Capture the cell that displays the provided text and extract its [X, Y] central coordinate. 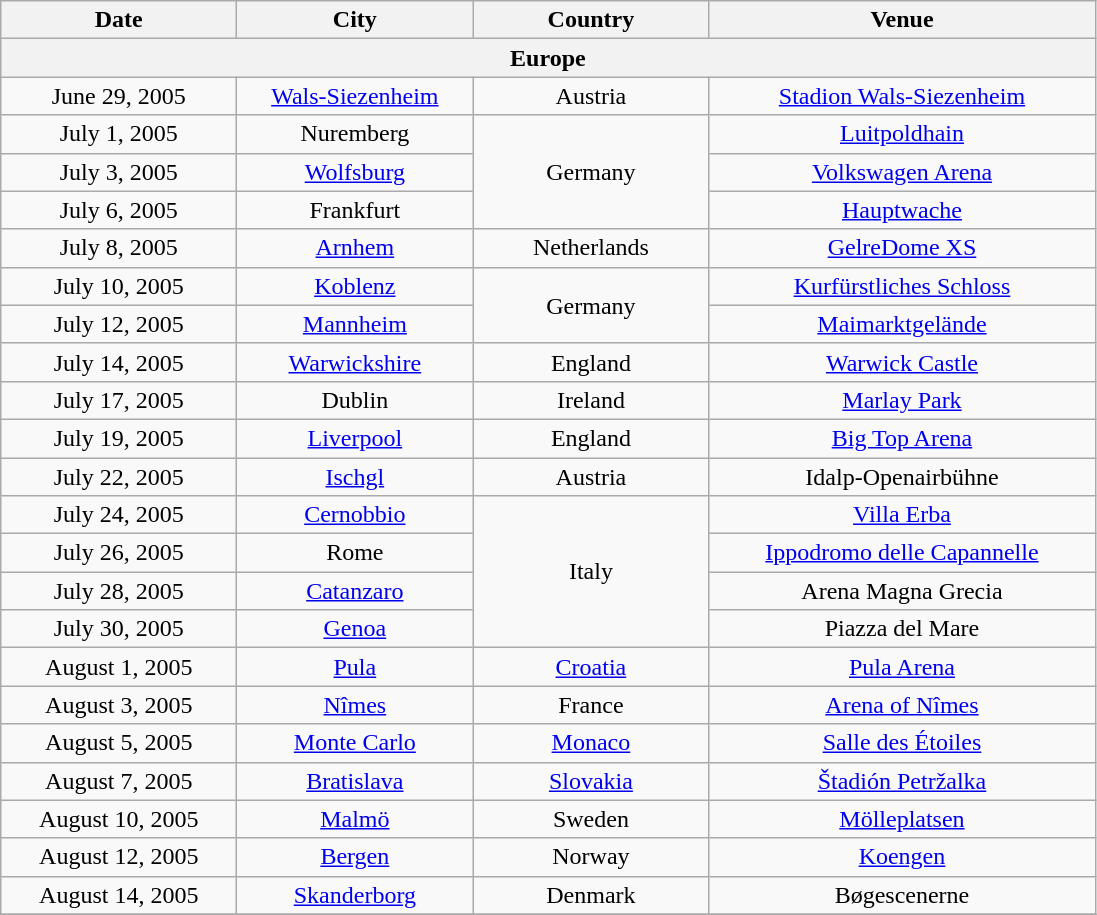
Luitpoldhain [902, 134]
Rome [355, 553]
August 12, 2005 [119, 857]
Norway [591, 857]
July 22, 2005 [119, 477]
August 1, 2005 [119, 667]
Cernobbio [355, 515]
August 7, 2005 [119, 781]
Kurfürstliches Schloss [902, 286]
June 29, 2005 [119, 96]
Ireland [591, 400]
Liverpool [355, 438]
Netherlands [591, 248]
Bratislava [355, 781]
Denmark [591, 895]
City [355, 20]
Salle des Étoiles [902, 743]
Stadion Wals-Siezenheim [902, 96]
Malmö [355, 819]
Warwick Castle [902, 362]
July 17, 2005 [119, 400]
Venue [902, 20]
July 26, 2005 [119, 553]
Arena of Nîmes [902, 705]
July 19, 2005 [119, 438]
Mannheim [355, 324]
July 6, 2005 [119, 210]
Date [119, 20]
Pula [355, 667]
Sweden [591, 819]
July 10, 2005 [119, 286]
Croatia [591, 667]
Koblenz [355, 286]
Bergen [355, 857]
Skanderborg [355, 895]
Marlay Park [902, 400]
Arena Magna Grecia [902, 591]
Frankfurt [355, 210]
Warwickshire [355, 362]
July 30, 2005 [119, 629]
July 12, 2005 [119, 324]
Big Top Arena [902, 438]
Štadión Petržalka [902, 781]
July 14, 2005 [119, 362]
Wolfsburg [355, 172]
August 3, 2005 [119, 705]
Villa Erba [902, 515]
France [591, 705]
Italy [591, 572]
July 3, 2005 [119, 172]
Volkswagen Arena [902, 172]
Catanzaro [355, 591]
Pula Arena [902, 667]
Dublin [355, 400]
August 5, 2005 [119, 743]
Mölleplatsen [902, 819]
July 8, 2005 [119, 248]
Ischgl [355, 477]
Nuremberg [355, 134]
August 10, 2005 [119, 819]
Monaco [591, 743]
Bøgescenerne [902, 895]
Piazza del Mare [902, 629]
August 14, 2005 [119, 895]
Slovakia [591, 781]
Ippodromo delle Capannelle [902, 553]
Nîmes [355, 705]
Country [591, 20]
Arnhem [355, 248]
GelreDome XS [902, 248]
July 28, 2005 [119, 591]
Monte Carlo [355, 743]
Genoa [355, 629]
Maimarktgelände [902, 324]
Hauptwache [902, 210]
Europe [548, 58]
Wals-Siezenheim [355, 96]
Koengen [902, 857]
July 24, 2005 [119, 515]
July 1, 2005 [119, 134]
Idalp-Openairbühne [902, 477]
